Output the [X, Y] coordinate of the center of the cell containing the given text.  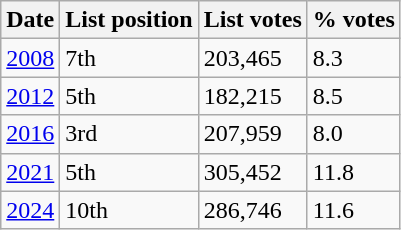
2016 [30, 134]
List position [129, 20]
% votes [354, 20]
2024 [30, 210]
Date [30, 20]
7th [129, 58]
286,746 [252, 210]
207,959 [252, 134]
2021 [30, 172]
8.3 [354, 58]
2012 [30, 96]
203,465 [252, 58]
11.8 [354, 172]
2008 [30, 58]
List votes [252, 20]
11.6 [354, 210]
3rd [129, 134]
10th [129, 210]
182,215 [252, 96]
305,452 [252, 172]
8.0 [354, 134]
8.5 [354, 96]
